Return the [X, Y] coordinate for the center point of the cell that contains the specified text.  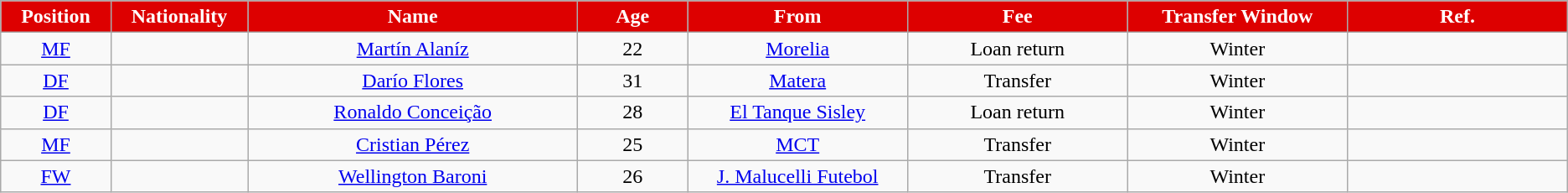
El Tanque Sisley [797, 112]
Name [413, 17]
MCT [797, 144]
Transfer Window [1238, 17]
25 [633, 144]
Darío Flores [413, 81]
FW [56, 176]
26 [633, 176]
Fee [1017, 17]
From [797, 17]
28 [633, 112]
Martín Alaníz [413, 49]
Ref. [1457, 17]
Nationality [179, 17]
Cristian Pérez [413, 144]
J. Malucelli Futebol [797, 176]
31 [633, 81]
Position [56, 17]
Matera [797, 81]
Age [633, 17]
Ronaldo Conceição [413, 112]
22 [633, 49]
Wellington Baroni [413, 176]
Morelia [797, 49]
